Identify which cell holds the provided text, then report its [X, Y] central coordinate. 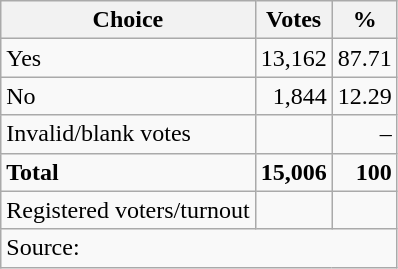
Invalid/blank votes [128, 134]
87.71 [364, 58]
13,162 [294, 58]
No [128, 96]
12.29 [364, 96]
% [364, 20]
Votes [294, 20]
15,006 [294, 172]
– [364, 134]
Total [128, 172]
100 [364, 172]
Source: [199, 248]
Choice [128, 20]
Registered voters/turnout [128, 210]
Yes [128, 58]
1,844 [294, 96]
